Search for the cell housing the specified text and yield its [x, y] center coordinate. 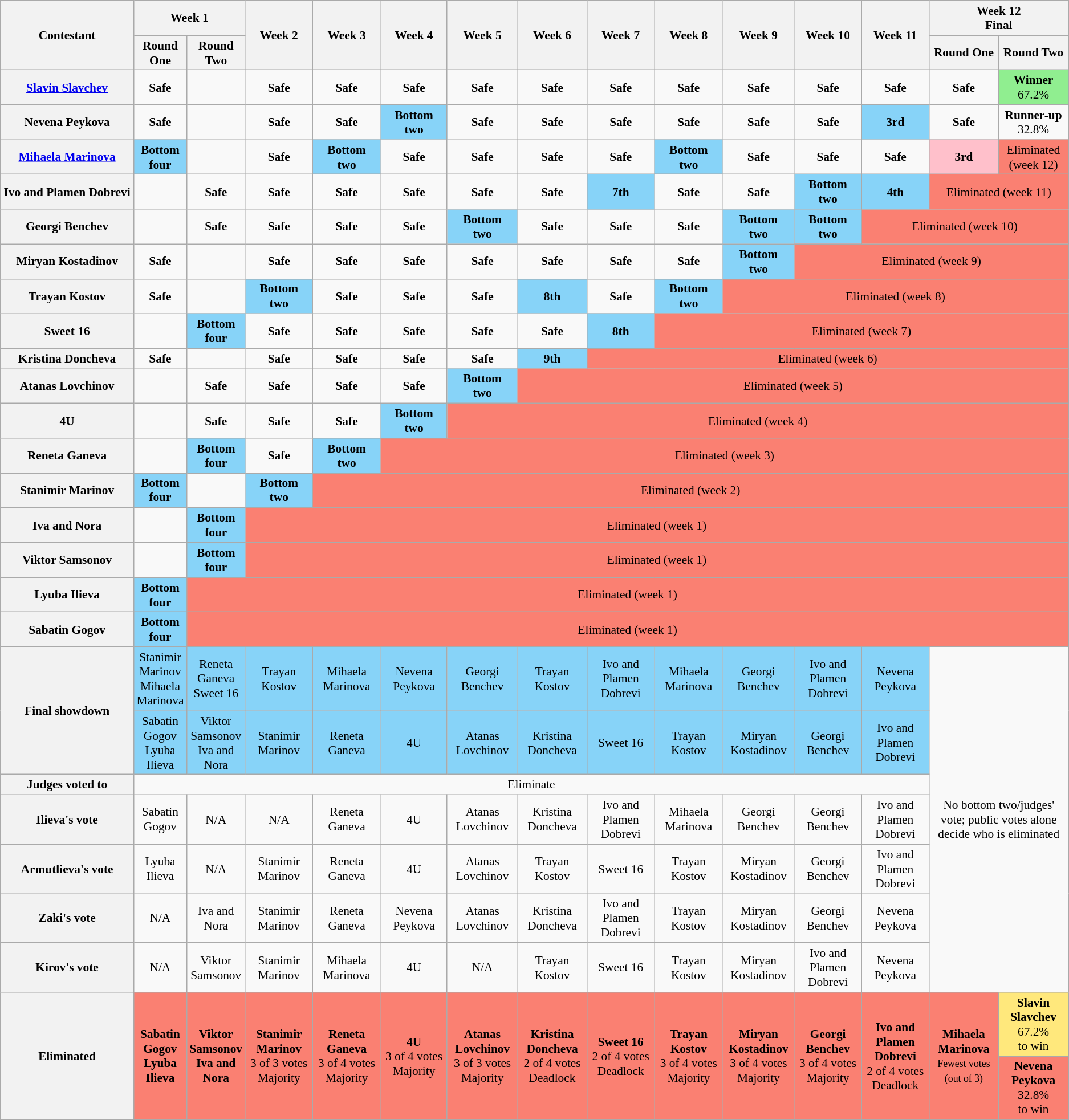
Week 2 [279, 35]
Eliminated (week 8) [895, 296]
Eliminated (week 5) [793, 386]
Ilieva's vote [67, 820]
Week 12Final [999, 18]
Eliminated (week 10) [965, 227]
Reneta GanevaSweet 16 [216, 679]
Atanas Lovchinov3 of 3 votesMajority [482, 1056]
Eliminated (week 7) [861, 331]
Week 7 [620, 35]
Ivo and Plamen Dobrevi2 of 4 votesDeadlock [895, 1056]
4th [895, 192]
Mihaela MarinovaFewest votes(out of 3) [964, 1056]
Eliminated (week 2) [690, 490]
Nevena Peykova32.8%to win [1033, 1088]
Miryan Kostadinov3 of 4 votesMajority [758, 1056]
Kristina Doncheva2 of 4 votesDeadlock [552, 1056]
Slavin Slavchev [67, 88]
Week 6 [552, 35]
Slavin Slavchev67.2%to win [1033, 1024]
Week 5 [482, 35]
Contestant [67, 35]
Week 9 [758, 35]
Zaki's vote [67, 919]
Eliminated (week 6) [828, 359]
Eliminated (week 3) [725, 456]
Week 3 [347, 35]
Eliminate [531, 785]
Week 8 [689, 35]
Eliminated (week 11) [999, 192]
Kirov's vote [67, 968]
9th [552, 359]
Trayan Kostov3 of 4 votesMajority [689, 1056]
Week 4 [414, 35]
Stanimir MarinovMihaela Marinova [160, 679]
Week 10 [828, 35]
Eliminated (week 4) [757, 421]
Runner-up32.8% [1033, 122]
7th [620, 192]
No bottom two/judges' vote; public votes alone decide who is eliminated [999, 820]
Reneta Ganeva3 of 4 votesMajority [347, 1056]
Sweet 162 of 4 votesDeadlock [620, 1056]
Judges voted to [67, 785]
Stanimir Marinov3 of 3 votesMajority [279, 1056]
Eliminated [67, 1056]
Week 1 [189, 18]
Week 11 [895, 35]
Georgi Benchev3 of 4 votesMajority [828, 1056]
Eliminated (week 9) [932, 261]
Winner67.2% [1033, 88]
Armutlieva's vote [67, 869]
4U3 of 4 votesMajority [414, 1056]
Eliminated(week 12) [1033, 157]
Final showdown [67, 711]
